Return [X, Y] of the center of cell containing provided text 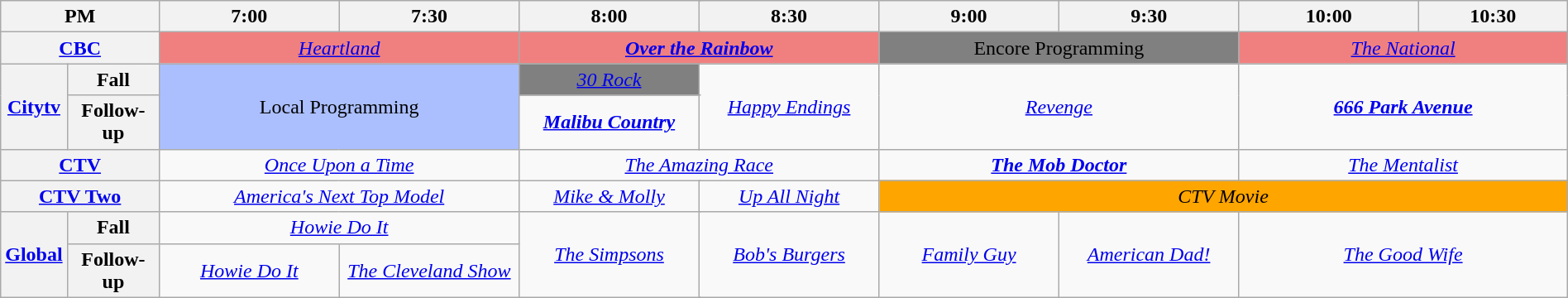
Once Upon a Time [339, 165]
The Mob Doctor [1059, 165]
9:00 [969, 17]
Mike & Molly [610, 196]
666 Park Avenue [1403, 106]
Up All Night [789, 196]
American Dad! [1149, 255]
Heartland [339, 48]
The Good Wife [1403, 255]
CTV Movie [1223, 196]
CTV [80, 165]
8:00 [610, 17]
9:30 [1149, 17]
Citytv [34, 106]
PM [80, 17]
America's Next Top Model [339, 196]
7:00 [250, 17]
The National [1403, 48]
Malibu Country [610, 123]
The Simpsons [610, 255]
The Mentalist [1403, 165]
The Cleveland Show [429, 270]
Revenge [1059, 106]
Local Programming [339, 106]
Global [34, 255]
10:30 [1493, 17]
30 Rock [610, 79]
Happy Endings [789, 106]
Bob's Burgers [789, 255]
CBC [80, 48]
Encore Programming [1059, 48]
CTV Two [80, 196]
10:00 [1329, 17]
7:30 [429, 17]
8:30 [789, 17]
The Amazing Race [700, 165]
Family Guy [969, 255]
Over the Rainbow [700, 48]
